Find where the given text appears and provide that cell's center as [x, y] coordinate. 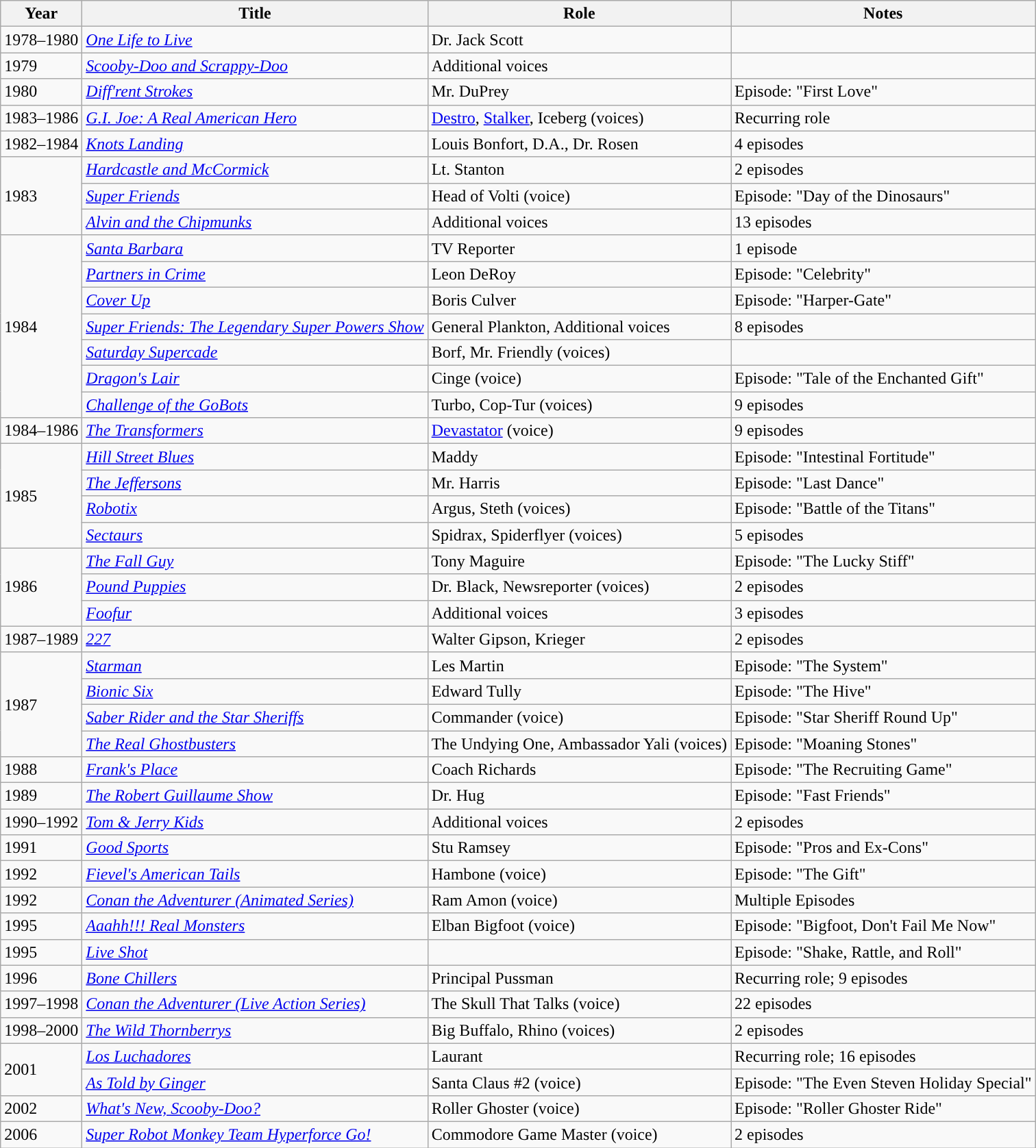
2006 [41, 1134]
Live Shot [255, 952]
Multiple Episodes [883, 900]
Recurring role; 16 episodes [883, 1056]
2002 [41, 1108]
2001 [41, 1069]
The Skull That Talks (voice) [579, 1004]
The Jeffersons [255, 483]
Good Sports [255, 848]
Los Luchadores [255, 1056]
As Told by Ginger [255, 1082]
Turbo, Cop-Tur (voices) [579, 405]
227 [255, 639]
1982–1984 [41, 144]
G.I. Joe: A Real American Hero [255, 118]
Lt. Stanton [579, 170]
1 episode [883, 248]
4 episodes [883, 144]
Conan the Adventurer (Animated Series) [255, 900]
The Wild Thornberrys [255, 1030]
1980 [41, 92]
Frank's Place [255, 770]
Recurring role; 9 episodes [883, 978]
Edward Tully [579, 691]
1987–1989 [41, 639]
Boris Culver [579, 300]
Tony Maguire [579, 561]
Sectaurs [255, 535]
Hill Street Blues [255, 457]
Mr. DuPrey [579, 92]
Ram Amon (voice) [579, 900]
1984 [41, 326]
Episode: "Intestinal Fortitude" [883, 457]
1990–1992 [41, 822]
The Transformers [255, 431]
The Real Ghostbusters [255, 743]
Maddy [579, 457]
Knots Landing [255, 144]
1985 [41, 496]
Coach Richards [579, 770]
Episode: "First Love" [883, 92]
Tom & Jerry Kids [255, 822]
Super Friends [255, 196]
Super Friends: The Legendary Super Powers Show [255, 327]
Bionic Six [255, 691]
3 episodes [883, 613]
Aaahh!!! Real Monsters [255, 926]
1983 [41, 196]
Role [579, 14]
Hambone (voice) [579, 874]
Episode: "Tale of the Enchanted Gift" [883, 379]
1996 [41, 978]
Dragon's Lair [255, 379]
Episode: "The Hive" [883, 691]
Partners in Crime [255, 274]
Saber Rider and the Star Sheriffs [255, 717]
1987 [41, 704]
What's New, Scooby-Doo? [255, 1108]
General Plankton, Additional voices [579, 327]
The Undying One, Ambassador Yali (voices) [579, 743]
Spidrax, Spiderflyer (voices) [579, 535]
Year [41, 14]
Big Buffalo, Rhino (voices) [579, 1030]
Episode: "Day of the Dinosaurs" [883, 196]
Episode: "Pros and Ex-Cons" [883, 848]
The Fall Guy [255, 561]
1998–2000 [41, 1030]
Episode: "Star Sheriff Round Up" [883, 717]
Walter Gipson, Krieger [579, 639]
Stu Ramsey [579, 848]
Elban Bigfoot (voice) [579, 926]
Conan the Adventurer (Live Action Series) [255, 1004]
1986 [41, 587]
Bone Chillers [255, 978]
Destro, Stalker, Iceberg (voices) [579, 118]
Commodore Game Master (voice) [579, 1134]
Super Robot Monkey Team Hyperforce Go! [255, 1134]
8 episodes [883, 327]
5 episodes [883, 535]
Episode: "Battle of the Titans" [883, 509]
Argus, Steth (voices) [579, 509]
Laurant [579, 1056]
Episode: "Harper-Gate" [883, 300]
Episode: "The Recruiting Game" [883, 770]
Episode: "The Lucky Stiff" [883, 561]
1983–1986 [41, 118]
Dr. Black, Newsreporter (voices) [579, 587]
Episode: "The Even Steven Holiday Special" [883, 1082]
Foofur [255, 613]
Commander (voice) [579, 717]
Saturday Supercade [255, 353]
1984–1986 [41, 431]
Episode: "Fast Friends" [883, 796]
Principal Pussman [579, 978]
Dr. Jack Scott [579, 40]
1978–1980 [41, 40]
Title [255, 14]
13 episodes [883, 222]
Alvin and the Chipmunks [255, 222]
Head of Volti (voice) [579, 196]
Mr. Harris [579, 483]
Episode: "Moaning Stones" [883, 743]
Episode: "Celebrity" [883, 274]
Episode: "The Gift" [883, 874]
1997–1998 [41, 1004]
TV Reporter [579, 248]
Louis Bonfort, D.A., Dr. Rosen [579, 144]
Les Martin [579, 665]
1988 [41, 770]
Notes [883, 14]
Robotix [255, 509]
Hardcastle and McCormick [255, 170]
Devastator (voice) [579, 431]
1991 [41, 848]
Fievel's American Tails [255, 874]
The Robert Guillaume Show [255, 796]
Borf, Mr. Friendly (voices) [579, 353]
Scooby-Doo and Scrappy-Doo [255, 66]
Roller Ghoster (voice) [579, 1108]
Santa Barbara [255, 248]
Recurring role [883, 118]
1989 [41, 796]
Episode: "Last Dance" [883, 483]
Cover Up [255, 300]
1979 [41, 66]
Episode: "Shake, Rattle, and Roll" [883, 952]
Leon DeRoy [579, 274]
Episode: "Bigfoot, Don't Fail Me Now" [883, 926]
Diff'rent Strokes [255, 92]
Cinge (voice) [579, 379]
Dr. Hug [579, 796]
22 episodes [883, 1004]
Pound Puppies [255, 587]
Episode: "The System" [883, 665]
Episode: "Roller Ghoster Ride" [883, 1108]
Santa Claus #2 (voice) [579, 1082]
Starman [255, 665]
One Life to Live [255, 40]
Challenge of the GoBots [255, 405]
